Capture the cell that displays the provided text and extract its [x, y] central coordinate. 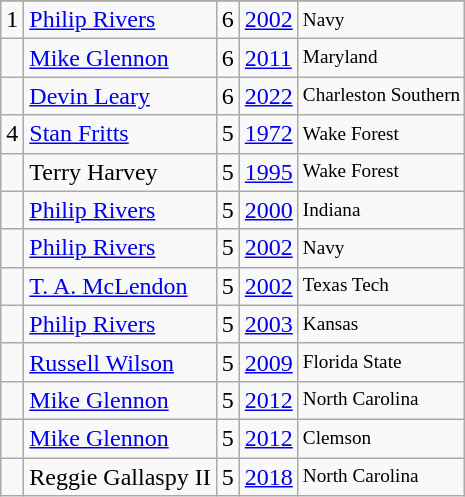
2003 [268, 324]
4 [12, 134]
Reggie Gallaspy II [120, 477]
Stan Fritts [120, 134]
T. A. McLendon [120, 286]
Charleston Southern [381, 96]
Texas Tech [381, 286]
2000 [268, 210]
Russell Wilson [120, 362]
1995 [268, 172]
2018 [268, 477]
Kansas [381, 324]
2009 [268, 362]
2011 [268, 58]
Indiana [381, 210]
2022 [268, 96]
1972 [268, 134]
1 [12, 20]
Terry Harvey [120, 172]
Maryland [381, 58]
Clemson [381, 438]
Devin Leary [120, 96]
Florida State [381, 362]
